Return [X, Y] of the center of cell containing provided text 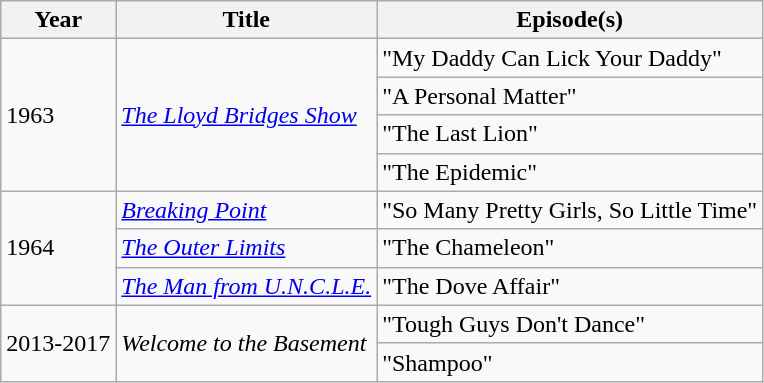
2013-2017 [58, 343]
"So Many Pretty Girls, So Little Time" [570, 210]
The Lloyd Bridges Show [246, 115]
"The Chameleon" [570, 248]
"A Personal Matter" [570, 96]
Breaking Point [246, 210]
The Outer Limits [246, 248]
1964 [58, 248]
Episode(s) [570, 20]
"Tough Guys Don't Dance" [570, 324]
"The Epidemic" [570, 172]
Welcome to the Basement [246, 343]
"The Last Lion" [570, 134]
"My Daddy Can Lick Your Daddy" [570, 58]
The Man from U.N.C.L.E. [246, 286]
"Shampoo" [570, 362]
Title [246, 20]
1963 [58, 115]
Year [58, 20]
"The Dove Affair" [570, 286]
